Locate the cell with the specified text and output its [x, y] center coordinate. 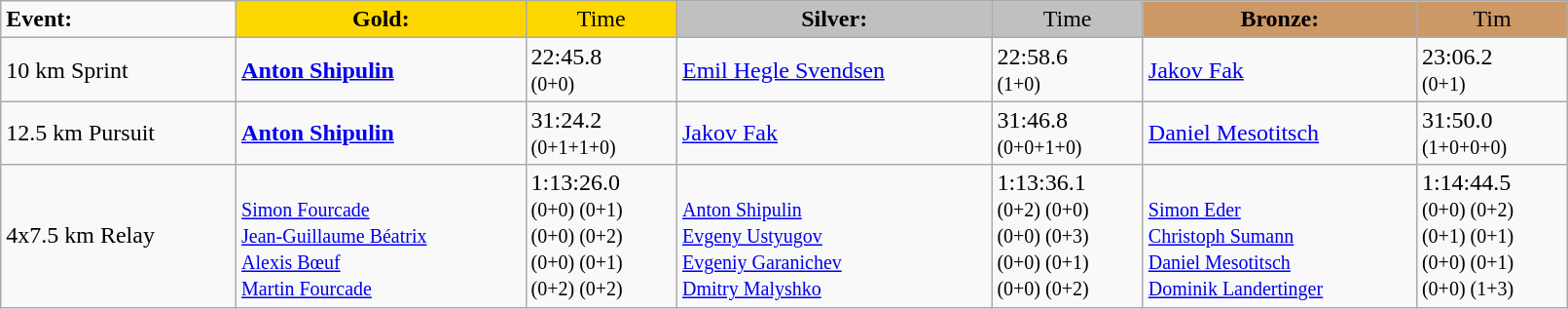
Bronze: [1279, 19]
Tim [1491, 19]
22:58.6(1+0) [1067, 70]
Simon FourcadeJean-Guillaume BéatrixAlexis BœufMartin Fourcade [382, 236]
1:13:26.0(0+0) (0+1)(0+0) (0+2)(0+0) (0+1)(0+2) (0+2) [602, 236]
Simon EderChristoph SumannDaniel MesotitschDominik Landertinger [1279, 236]
1:14:44.5(0+0) (0+2)(0+1) (0+1)(0+0) (0+1)(0+0) (1+3) [1491, 236]
31:50.0(1+0+0+0) [1491, 133]
1:13:36.1(0+2) (0+0)(0+0) (0+3)(0+0) (0+1)(0+0) (0+2) [1067, 236]
4x7.5 km Relay [119, 236]
Emil Hegle Svendsen [833, 70]
10 km Sprint [119, 70]
Anton ShipulinEvgeny UstyugovEvgeniy GaranichevDmitry Malyshko [833, 236]
Daniel Mesotitsch [1279, 133]
31:46.8(0+0+1+0) [1067, 133]
Gold: [382, 19]
12.5 km Pursuit [119, 133]
23:06.2(0+1) [1491, 70]
Event: [119, 19]
Silver: [833, 19]
31:24.2(0+1+1+0) [602, 133]
22:45.8(0+0) [602, 70]
